Find where the given text appears and provide that cell's center as [X, Y] coordinate. 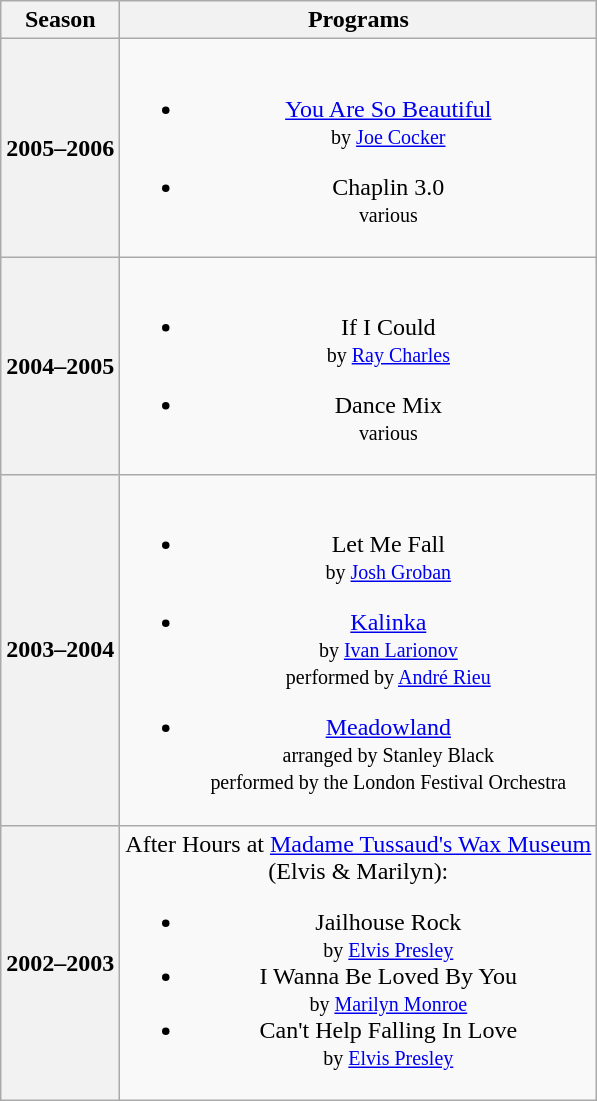
Season [60, 20]
You Are So Beautiful by Joe Cocker Chaplin 3.0 various [358, 148]
2003–2004 [60, 650]
2005–2006 [60, 148]
2004–2005 [60, 366]
If I Could by Ray Charles Dance Mix various [358, 366]
2002–2003 [60, 962]
Programs [358, 20]
